Determine the [X, Y] coordinate at the center of the cell enclosing the given text.  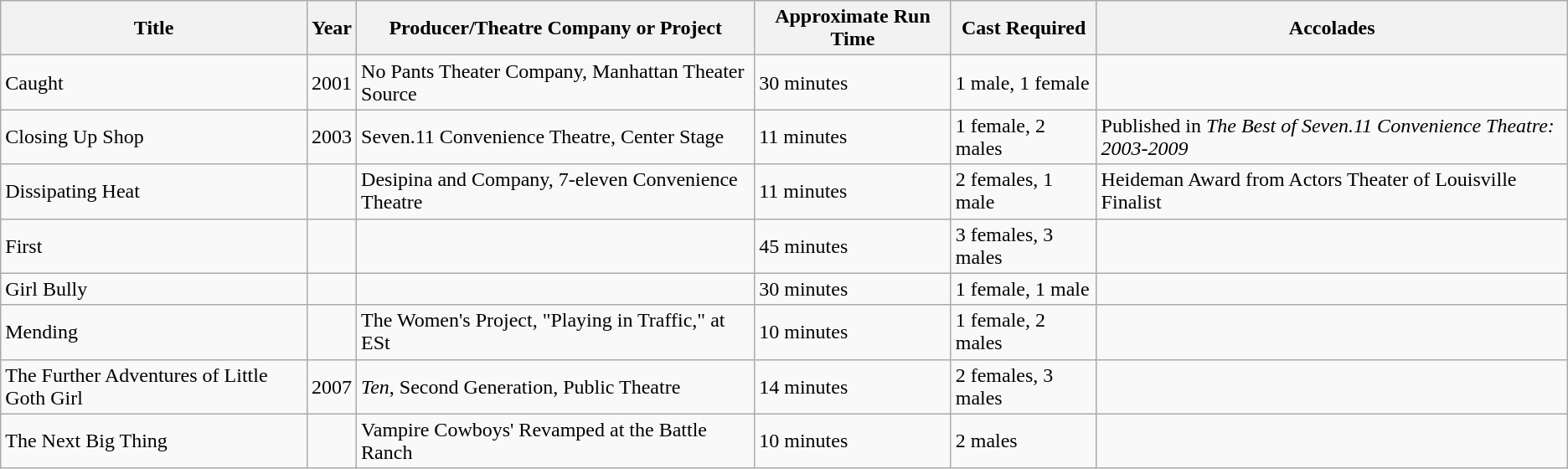
2 females, 1 male [1024, 191]
1 female, 1 male [1024, 289]
The Further Adventures of Little Goth Girl [154, 387]
The Next Big Thing [154, 441]
14 minutes [853, 387]
Ten, Second Generation, Public Theatre [556, 387]
The Women's Project, "Playing in Traffic," at ESt [556, 332]
Published in The Best of Seven.11 Convenience Theatre: 2003-2009 [1332, 137]
Dissipating Heat [154, 191]
Desipina and Company, 7-eleven Convenience Theatre [556, 191]
Title [154, 28]
Cast Required [1024, 28]
2003 [332, 137]
2 males [1024, 441]
3 females, 3 males [1024, 246]
Vampire Cowboys' Revamped at the Battle Ranch [556, 441]
First [154, 246]
Accolades [1332, 28]
Girl Bully [154, 289]
Heideman Award from Actors Theater of Louisville Finalist [1332, 191]
2 females, 3 males [1024, 387]
45 minutes [853, 246]
2007 [332, 387]
Approximate Run Time [853, 28]
1 male, 1 female [1024, 82]
Producer/Theatre Company or Project [556, 28]
Seven.11 Convenience Theatre, Center Stage [556, 137]
Mending [154, 332]
Closing Up Shop [154, 137]
No Pants Theater Company, Manhattan Theater Source [556, 82]
Caught [154, 82]
2001 [332, 82]
Year [332, 28]
